Scan for the cell matching the given text and deliver its [X, Y] coordinate at center. 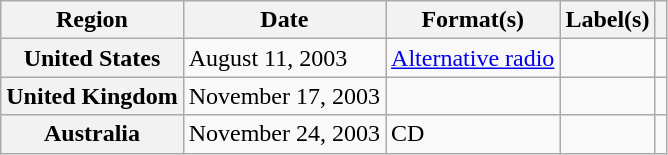
CD [473, 134]
Alternative radio [473, 58]
Date [284, 20]
United States [92, 58]
Region [92, 20]
Australia [92, 134]
Label(s) [608, 20]
November 17, 2003 [284, 96]
November 24, 2003 [284, 134]
United Kingdom [92, 96]
Format(s) [473, 20]
August 11, 2003 [284, 58]
